Detect which cell encompasses the target text, then output its (X, Y) center coordinate. 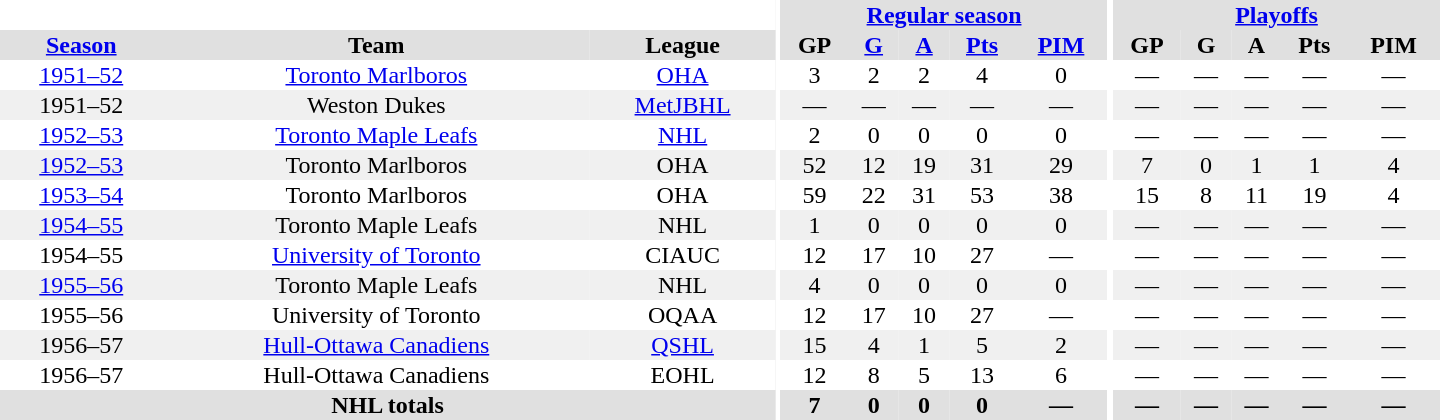
Season (81, 45)
38 (1062, 195)
53 (982, 195)
Regular season (944, 15)
QSHL (682, 345)
EOHL (682, 375)
League (682, 45)
NHL totals (388, 405)
MetJBHL (682, 105)
59 (815, 195)
Team (376, 45)
13 (982, 375)
OQAA (682, 315)
6 (1062, 375)
Weston Dukes (376, 105)
52 (815, 165)
22 (873, 195)
3 (815, 75)
CIAUC (682, 255)
1953–54 (81, 195)
Playoffs (1276, 15)
29 (1062, 165)
11 (1256, 195)
